For the text-containing cell, return its midpoint in (x, y) coordinate format. 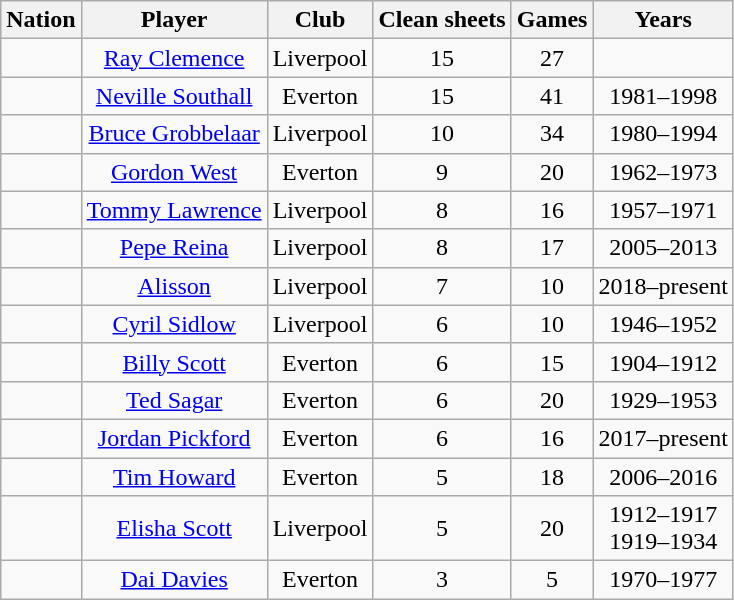
Bruce Grobbelaar (174, 134)
1957–1971 (663, 210)
Years (663, 20)
Ted Sagar (174, 400)
Alisson (174, 286)
2017–present (663, 438)
3 (442, 580)
17 (552, 248)
Tommy Lawrence (174, 210)
Pepe Reina (174, 248)
34 (552, 134)
1981–1998 (663, 96)
Games (552, 20)
Nation (41, 20)
Jordan Pickford (174, 438)
1962–1973 (663, 172)
41 (552, 96)
1980–1994 (663, 134)
2018–present (663, 286)
Billy Scott (174, 362)
9 (442, 172)
Club (320, 20)
Ray Clemence (174, 58)
1912–19171919–1934 (663, 528)
7 (442, 286)
1929–1953 (663, 400)
Neville Southall (174, 96)
1970–1977 (663, 580)
Dai Davies (174, 580)
27 (552, 58)
Elisha Scott (174, 528)
Gordon West (174, 172)
18 (552, 477)
2006–2016 (663, 477)
Clean sheets (442, 20)
Cyril Sidlow (174, 324)
Tim Howard (174, 477)
2005–2013 (663, 248)
1946–1952 (663, 324)
Player (174, 20)
1904–1912 (663, 362)
